Search for the cell housing the specified text and yield its [x, y] center coordinate. 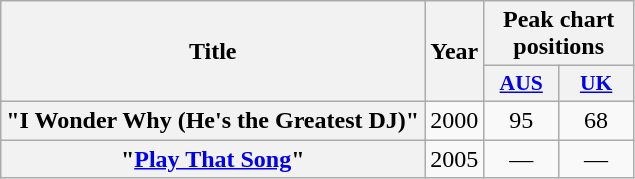
Year [454, 52]
2005 [454, 159]
68 [596, 120]
95 [522, 120]
Title [213, 52]
2000 [454, 120]
"I Wonder Why (He's the Greatest DJ)" [213, 120]
AUS [522, 84]
UK [596, 84]
"Play That Song" [213, 159]
Peak chart positions [559, 34]
